Identify which cell holds the provided text, then report its [X, Y] central coordinate. 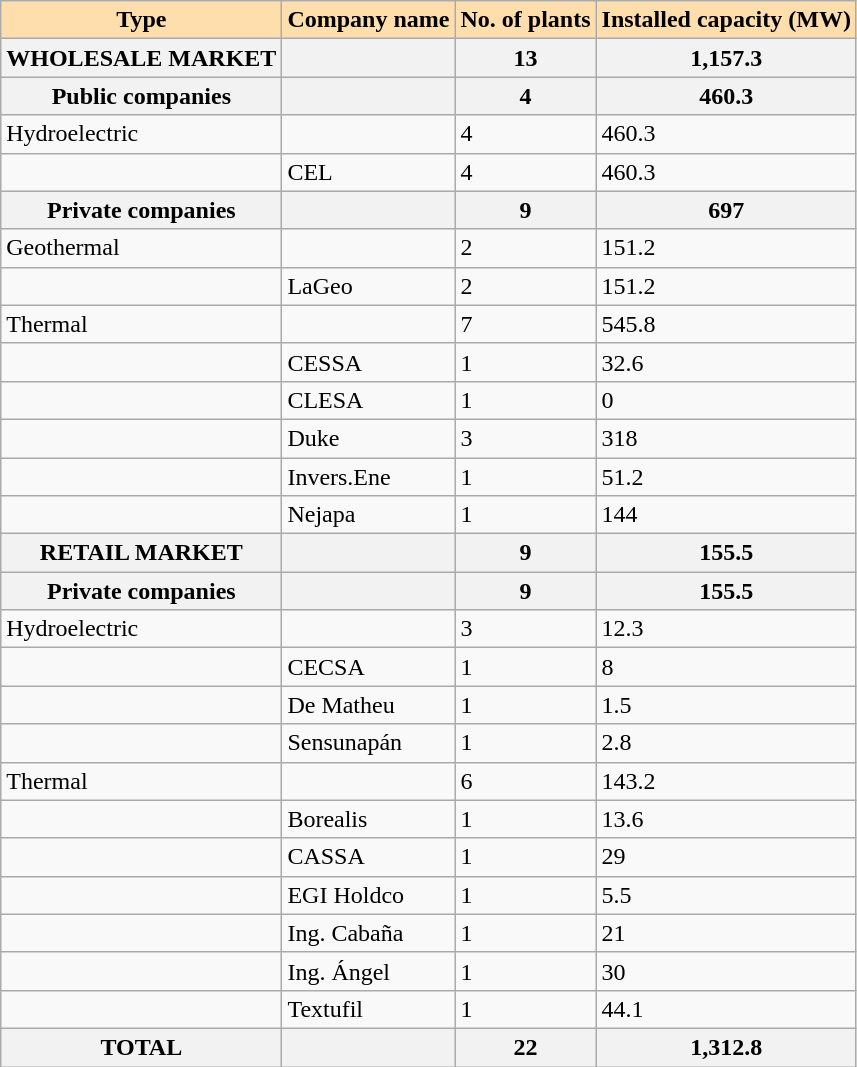
21 [726, 933]
Invers.Ene [368, 477]
7 [526, 324]
CESSA [368, 362]
RETAIL MARKET [142, 553]
51.2 [726, 477]
8 [726, 667]
44.1 [726, 1009]
Ing. Ángel [368, 971]
30 [726, 971]
WHOLESALE MARKET [142, 58]
Ing. Cabaña [368, 933]
6 [526, 781]
Public companies [142, 96]
EGI Holdco [368, 895]
0 [726, 400]
22 [526, 1047]
545.8 [726, 324]
LaGeo [368, 286]
CASSA [368, 857]
12.3 [726, 629]
1.5 [726, 705]
CECSA [368, 667]
CEL [368, 172]
144 [726, 515]
318 [726, 438]
No. of plants [526, 20]
CLESA [368, 400]
1,157.3 [726, 58]
Installed capacity (MW) [726, 20]
Sensunapán [368, 743]
5.5 [726, 895]
29 [726, 857]
2.8 [726, 743]
697 [726, 210]
Textufil [368, 1009]
Duke [368, 438]
32.6 [726, 362]
13.6 [726, 819]
Nejapa [368, 515]
Company name [368, 20]
13 [526, 58]
TOTAL [142, 1047]
1,312.8 [726, 1047]
De Matheu [368, 705]
Geothermal [142, 248]
Borealis [368, 819]
143.2 [726, 781]
Type [142, 20]
